Search for the cell housing the specified text and yield its [X, Y] center coordinate. 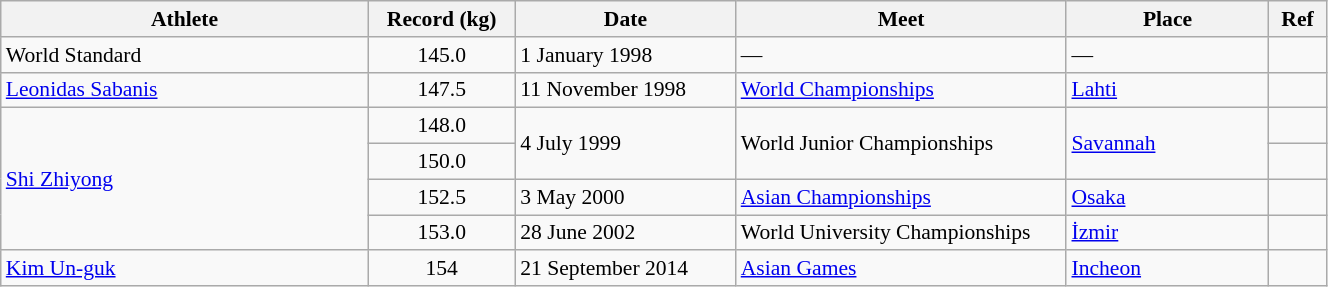
1 January 1998 [625, 55]
Asian Games [902, 269]
Asian Championships [902, 197]
World Championships [902, 90]
Athlete [184, 19]
28 June 2002 [625, 233]
Date [625, 19]
World Junior Championships [902, 144]
Osaka [1167, 197]
Meet [902, 19]
152.5 [442, 197]
21 September 2014 [625, 269]
Kim Un-guk [184, 269]
147.5 [442, 90]
3 May 2000 [625, 197]
Record (kg) [442, 19]
World Standard [184, 55]
148.0 [442, 126]
Leonidas Sabanis [184, 90]
150.0 [442, 162]
İzmir [1167, 233]
153.0 [442, 233]
World University Championships [902, 233]
Shi Zhiyong [184, 179]
Savannah [1167, 144]
Place [1167, 19]
154 [442, 269]
Ref [1298, 19]
4 July 1999 [625, 144]
Lahti [1167, 90]
11 November 1998 [625, 90]
145.0 [442, 55]
Incheon [1167, 269]
